Output the [X, Y] coordinate of the center of the cell containing the given text.  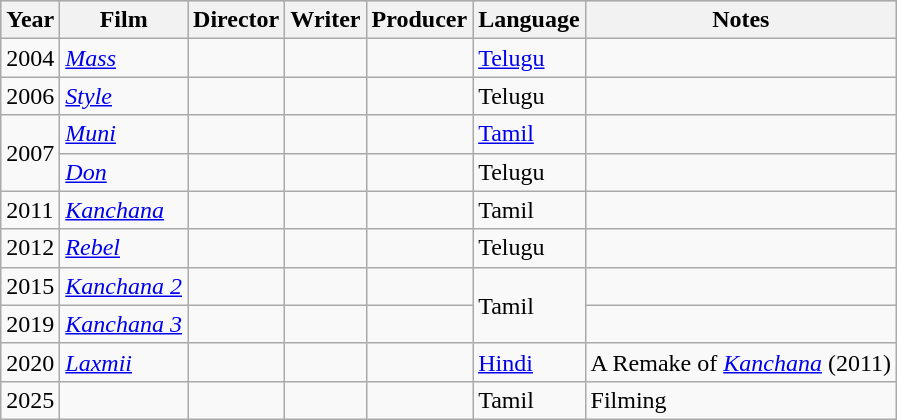
Filming [740, 400]
2019 [30, 324]
2015 [30, 286]
Producer [420, 20]
2025 [30, 400]
Notes [740, 20]
Kanchana [124, 210]
Mass [124, 58]
Writer [326, 20]
Rebel [124, 248]
Laxmii [124, 362]
Kanchana 3 [124, 324]
Style [124, 96]
Don [124, 172]
2006 [30, 96]
2007 [30, 153]
Muni [124, 134]
2011 [30, 210]
Year [30, 20]
Film [124, 20]
A Remake of Kanchana (2011) [740, 362]
2012 [30, 248]
Director [236, 20]
2004 [30, 58]
Hindi [529, 362]
2020 [30, 362]
Kanchana 2 [124, 286]
Language [529, 20]
